For the text-containing cell, return its midpoint in [x, y] coordinate format. 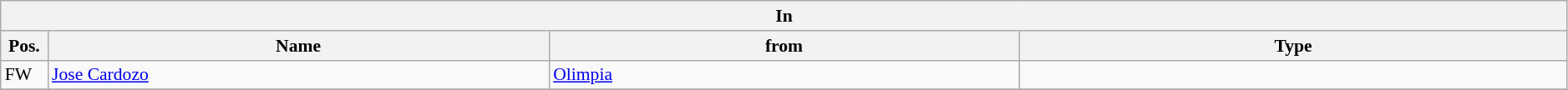
Name [298, 46]
Olimpia [784, 75]
Pos. [24, 46]
Jose Cardozo [298, 75]
In [784, 16]
from [784, 46]
Type [1293, 46]
FW [24, 75]
